Locate the cell with the specified text and output its (x, y) center coordinate. 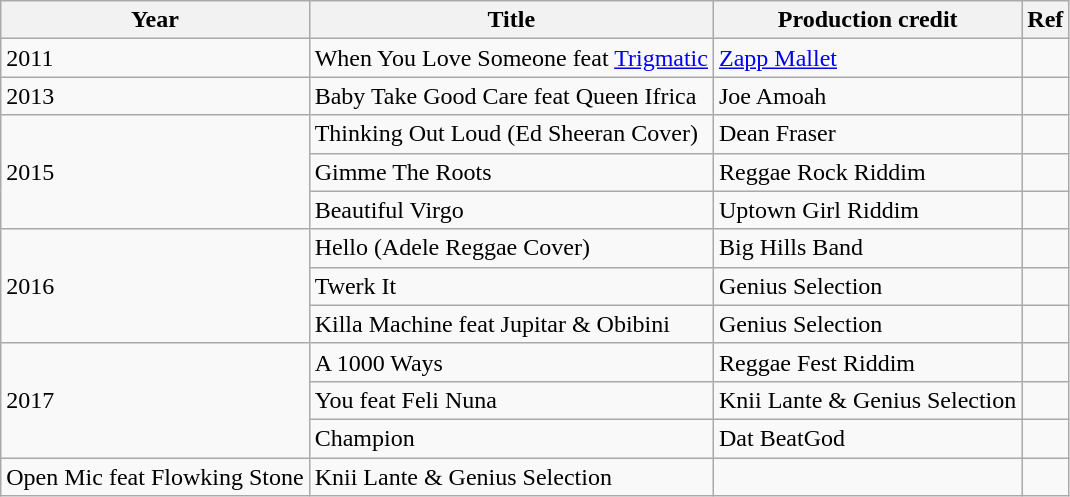
Zapp Mallet (867, 58)
Reggae Rock Riddim (867, 172)
2011 (155, 58)
2017 (155, 400)
Title (511, 20)
2013 (155, 96)
Uptown Girl Riddim (867, 210)
2015 (155, 172)
Gimme The Roots (511, 172)
Reggae Fest Riddim (867, 362)
Dat BeatGod (867, 438)
You feat Feli Nuna (511, 400)
Champion (511, 438)
2016 (155, 286)
Thinking Out Loud (Ed Sheeran Cover) (511, 134)
Beautiful Virgo (511, 210)
Twerk It (511, 286)
Hello (Adele Reggae Cover) (511, 248)
Joe Amoah (867, 96)
When You Love Someone feat Trigmatic (511, 58)
Year (155, 20)
Production credit (867, 20)
A 1000 Ways (511, 362)
Killa Machine feat Jupitar & Obibini (511, 324)
Open Mic feat Flowking Stone (155, 477)
Big Hills Band (867, 248)
Dean Fraser (867, 134)
Baby Take Good Care feat Queen Ifrica (511, 96)
Ref (1046, 20)
